Search for the cell housing the specified text and yield its (x, y) center coordinate. 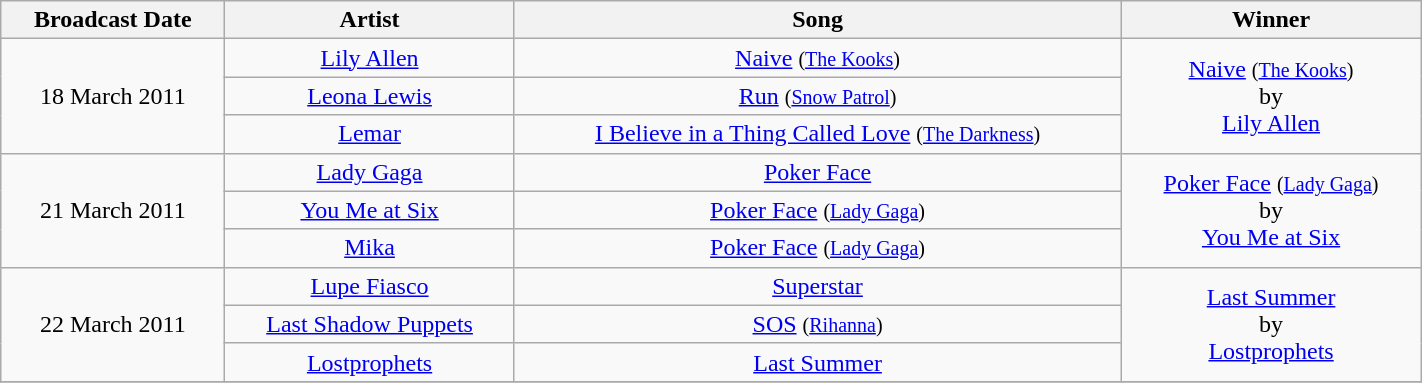
Poker Face (818, 172)
Lupe Fiasco (370, 286)
SOS (Rihanna) (818, 324)
Song (818, 20)
Run (Snow Patrol) (818, 96)
Lostprophets (370, 362)
18 March 2011 (113, 96)
Naive (The Kooks) (818, 58)
Last Summer (818, 362)
Superstar (818, 286)
22 March 2011 (113, 324)
Last Shadow Puppets (370, 324)
You Me at Six (370, 210)
Broadcast Date (113, 20)
Leona Lewis (370, 96)
Lily Allen (370, 58)
Poker Face (Lady Gaga)byYou Me at Six (1271, 210)
I Believe in a Thing Called Love (The Darkness) (818, 134)
Lemar (370, 134)
Lady Gaga (370, 172)
Winner (1271, 20)
Artist (370, 20)
Last SummerbyLostprophets (1271, 324)
21 March 2011 (113, 210)
Mika (370, 248)
Naive (The Kooks)byLily Allen (1271, 96)
